Provide the [X, Y] coordinate of the cell's center where the given text is located.  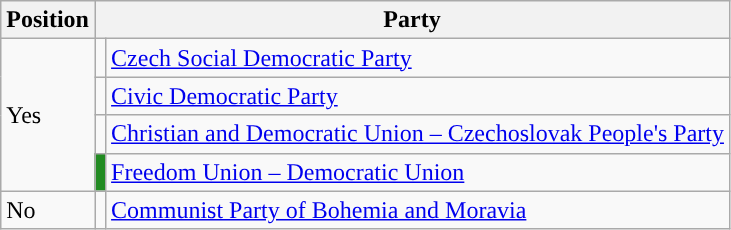
Communist Party of Bohemia and Moravia [418, 210]
Position [48, 20]
Party [412, 20]
Freedom Union – Democratic Union [418, 172]
Czech Social Democratic Party [418, 58]
Christian and Democratic Union – Czechoslovak People's Party [418, 134]
Civic Democratic Party [418, 96]
No [48, 210]
Yes [48, 115]
